Find where the given text appears and provide that cell's center as (x, y) coordinate. 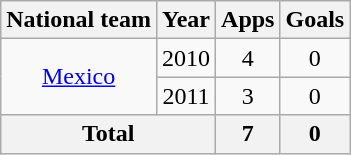
3 (248, 96)
7 (248, 134)
Apps (248, 20)
2011 (186, 96)
Goals (315, 20)
National team (79, 20)
2010 (186, 58)
Mexico (79, 77)
4 (248, 58)
Year (186, 20)
Total (108, 134)
